For the text-containing cell, return its midpoint in [x, y] coordinate format. 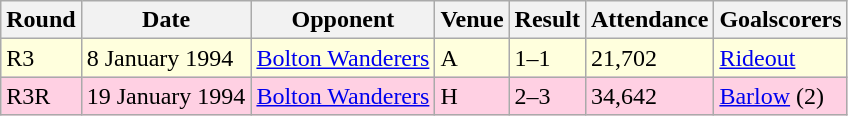
Result [547, 20]
Date [166, 20]
Venue [472, 20]
1–1 [547, 58]
8 January 1994 [166, 58]
Barlow (2) [780, 96]
19 January 1994 [166, 96]
Attendance [649, 20]
Opponent [343, 20]
34,642 [649, 96]
A [472, 58]
21,702 [649, 58]
Goalscorers [780, 20]
R3 [41, 58]
H [472, 96]
Rideout [780, 58]
R3R [41, 96]
Round [41, 20]
2–3 [547, 96]
